Search for the cell housing the specified text and yield its (X, Y) center coordinate. 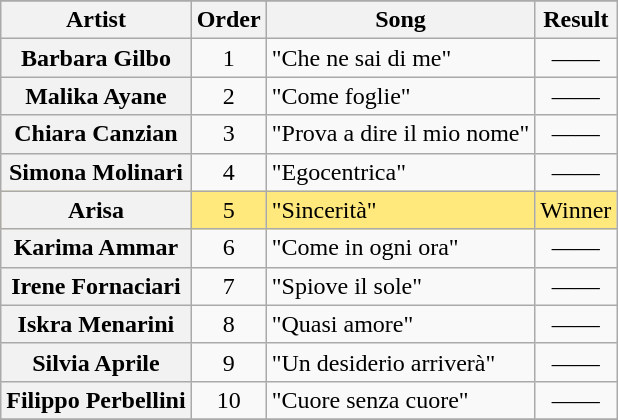
"Come foglie" (400, 96)
Iskra Menarini (96, 324)
5 (228, 210)
"Cuore senza cuore" (400, 400)
"Spiove il sole" (400, 286)
Silvia Aprile (96, 362)
Karima Ammar (96, 248)
4 (228, 172)
"Egocentrica" (400, 172)
Song (400, 20)
8 (228, 324)
Filippo Perbellini (96, 400)
6 (228, 248)
Irene Fornaciari (96, 286)
Artist (96, 20)
3 (228, 134)
1 (228, 58)
Result (576, 20)
"Sincerità" (400, 210)
7 (228, 286)
"Un desiderio arriverà" (400, 362)
"Quasi amore" (400, 324)
Simona Molinari (96, 172)
"Come in ogni ora" (400, 248)
Winner (576, 210)
"Prova a dire il mio nome" (400, 134)
Chiara Canzian (96, 134)
2 (228, 96)
9 (228, 362)
"Che ne sai di me" (400, 58)
Order (228, 20)
Arisa (96, 210)
Barbara Gilbo (96, 58)
Malika Ayane (96, 96)
10 (228, 400)
